Return the (X, Y) coordinate for the center point of the cell that contains the specified text.  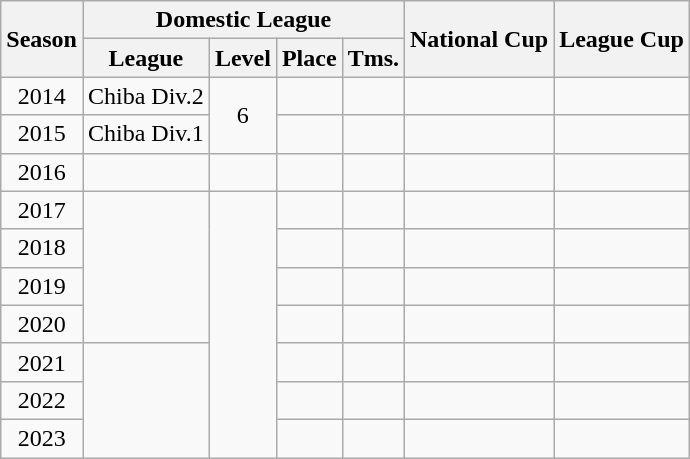
League Cup (622, 39)
National Cup (480, 39)
2020 (42, 324)
Domestic League (243, 20)
2019 (42, 286)
2018 (42, 248)
2016 (42, 172)
2017 (42, 210)
Chiba Div.1 (146, 134)
2022 (42, 400)
2015 (42, 134)
2014 (42, 96)
Level (242, 58)
Tms. (373, 58)
Chiba Div.2 (146, 96)
Season (42, 39)
6 (242, 115)
League (146, 58)
2023 (42, 438)
2021 (42, 362)
Place (309, 58)
